Extract the (x, y) coordinate from the center of the cell holding the provided text.  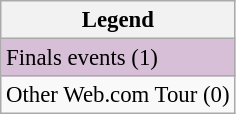
Finals events (1) (118, 58)
Other Web.com Tour (0) (118, 95)
Legend (118, 20)
